Detect which cell encompasses the target text, then output its [X, Y] center coordinate. 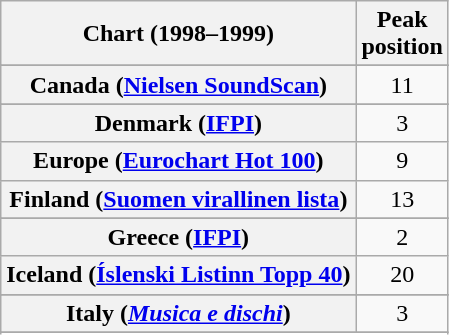
Chart (1998–1999) [178, 34]
Italy (Musica e dischi) [178, 313]
Canada (Nielsen SoundScan) [178, 85]
Greece (IFPI) [178, 237]
9 [402, 161]
20 [402, 275]
13 [402, 199]
Finland (Suomen virallinen lista) [178, 199]
2 [402, 237]
11 [402, 85]
Iceland (Íslenski Listinn Topp 40) [178, 275]
Peakposition [402, 34]
Denmark (IFPI) [178, 123]
Europe (Eurochart Hot 100) [178, 161]
